Provide the (X, Y) coordinate of the cell's center where the given text is located.  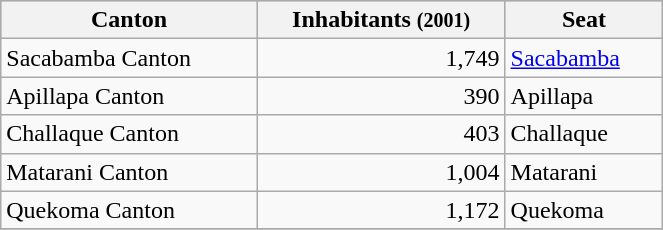
Quekoma Canton (129, 210)
403 (381, 134)
Sacabamba (584, 58)
Canton (129, 20)
Apillapa Canton (129, 96)
Matarani Canton (129, 172)
Inhabitants (2001) (381, 20)
1,004 (381, 172)
Challaque (584, 134)
390 (381, 96)
Sacabamba Canton (129, 58)
Matarani (584, 172)
Quekoma (584, 210)
Seat (584, 20)
1,172 (381, 210)
Challaque Canton (129, 134)
1,749 (381, 58)
Apillapa (584, 96)
